Output the [X, Y] coordinate of the center of the cell containing the given text.  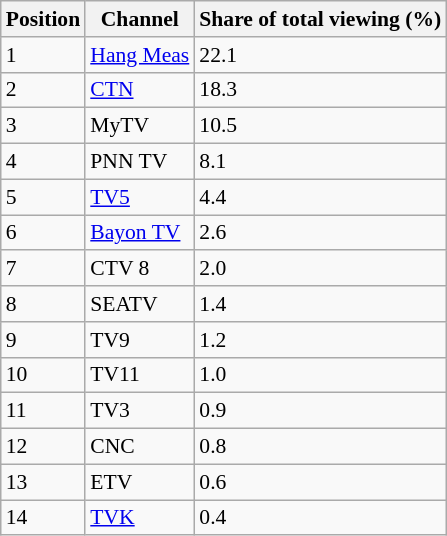
TV9 [140, 340]
1 [43, 55]
PNN TV [140, 162]
10.5 [320, 126]
2.6 [320, 233]
Channel [140, 19]
18.3 [320, 90]
CTV 8 [140, 269]
14 [43, 518]
10 [43, 375]
0.9 [320, 411]
11 [43, 411]
0.6 [320, 482]
2 [43, 90]
1.0 [320, 375]
TV3 [140, 411]
22.1 [320, 55]
7 [43, 269]
SEATV [140, 304]
TVK [140, 518]
4 [43, 162]
ETV [140, 482]
MyTV [140, 126]
12 [43, 447]
6 [43, 233]
2.0 [320, 269]
1.4 [320, 304]
Position [43, 19]
5 [43, 197]
0.8 [320, 447]
13 [43, 482]
CNC [140, 447]
8 [43, 304]
0.4 [320, 518]
4.4 [320, 197]
CTN [140, 90]
1.2 [320, 340]
9 [43, 340]
Hang Meas [140, 55]
3 [43, 126]
TV11 [140, 375]
Bayon TV [140, 233]
Share of total viewing (%) [320, 19]
TV5 [140, 197]
8.1 [320, 162]
